Capture the cell that displays the provided text and extract its (X, Y) central coordinate. 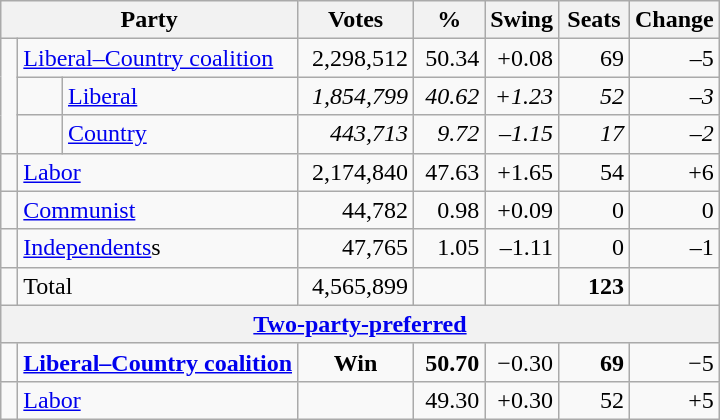
Seats (594, 20)
4,565,899 (356, 286)
Independentss (158, 248)
–3 (674, 96)
–1.15 (522, 134)
44,782 (356, 210)
Party (150, 20)
Total (158, 286)
+0.09 (522, 210)
+1.23 (522, 96)
Swing (522, 20)
2,298,512 (356, 58)
–1 (674, 248)
−0.30 (522, 362)
+6 (674, 172)
Votes (356, 20)
1.05 (450, 248)
49.30 (450, 400)
+0.30 (522, 400)
Communist (158, 210)
50.70 (450, 362)
Win (356, 362)
40.62 (450, 96)
0.98 (450, 210)
–2 (674, 134)
Two-party-preferred (360, 324)
47.63 (450, 172)
–5 (674, 58)
9.72 (450, 134)
Country (180, 134)
123 (594, 286)
% (450, 20)
47,765 (356, 248)
Change (674, 20)
2,174,840 (356, 172)
−5 (674, 362)
+0.08 (522, 58)
–1.11 (522, 248)
443,713 (356, 134)
50.34 (450, 58)
54 (594, 172)
17 (594, 134)
Liberal (180, 96)
+5 (674, 400)
1,854,799 (356, 96)
+1.65 (522, 172)
